Pinpoint the cell where the given text exists, returning its [X, Y] midpoint coordinate. 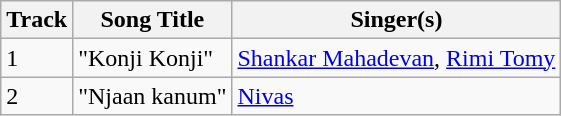
1 [37, 58]
"Konji Konji" [152, 58]
Shankar Mahadevan, Rimi Tomy [396, 58]
Song Title [152, 20]
Singer(s) [396, 20]
"Njaan kanum" [152, 96]
2 [37, 96]
Nivas [396, 96]
Track [37, 20]
